Extract the (X, Y) coordinate from the center of the cell holding the provided text.  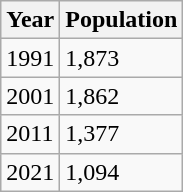
1991 (30, 58)
1,094 (122, 172)
1,862 (122, 96)
2021 (30, 172)
2011 (30, 134)
1,873 (122, 58)
Population (122, 20)
Year (30, 20)
1,377 (122, 134)
2001 (30, 96)
